Return the (x, y) coordinate for the center point of the cell that contains the specified text.  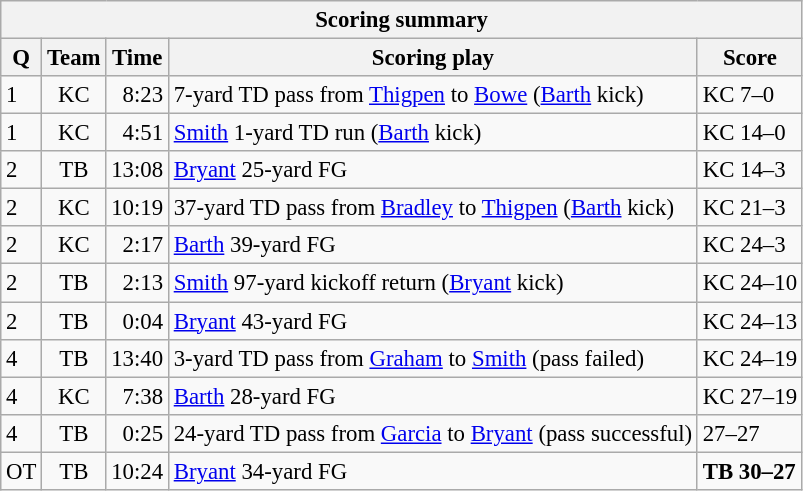
10:19 (138, 208)
OT (22, 471)
Team (74, 58)
24-yard TD pass from Garcia to Bryant (pass successful) (432, 433)
KC 24–10 (750, 283)
Bryant 25-yard FG (432, 170)
Barth 28-yard FG (432, 396)
Score (750, 58)
27–27 (750, 433)
TB 30–27 (750, 471)
Bryant 43-yard FG (432, 321)
3-yard TD pass from Graham to Smith (pass failed) (432, 358)
4:51 (138, 133)
Time (138, 58)
KC 24–19 (750, 358)
KC 14–0 (750, 133)
KC 24–13 (750, 321)
KC 27–19 (750, 396)
KC 21–3 (750, 208)
2:17 (138, 245)
Smith 97-yard kickoff return (Bryant kick) (432, 283)
0:04 (138, 321)
2:13 (138, 283)
37-yard TD pass from Bradley to Thigpen (Barth kick) (432, 208)
KC 7–0 (750, 95)
13:40 (138, 358)
Scoring play (432, 58)
7:38 (138, 396)
KC 14–3 (750, 170)
0:25 (138, 433)
8:23 (138, 95)
Scoring summary (402, 20)
Bryant 34-yard FG (432, 471)
13:08 (138, 170)
Barth 39-yard FG (432, 245)
Q (22, 58)
7-yard TD pass from Thigpen to Bowe (Barth kick) (432, 95)
10:24 (138, 471)
Smith 1-yard TD run (Barth kick) (432, 133)
KC 24–3 (750, 245)
